Determine the [x, y] coordinate at the center of the cell enclosing the given text.  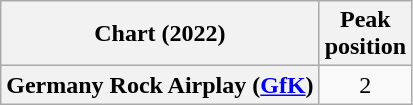
2 [365, 85]
Peakposition [365, 34]
Chart (2022) [160, 34]
Germany Rock Airplay (GfK) [160, 85]
